Locate the cell with the specified text and output its (x, y) center coordinate. 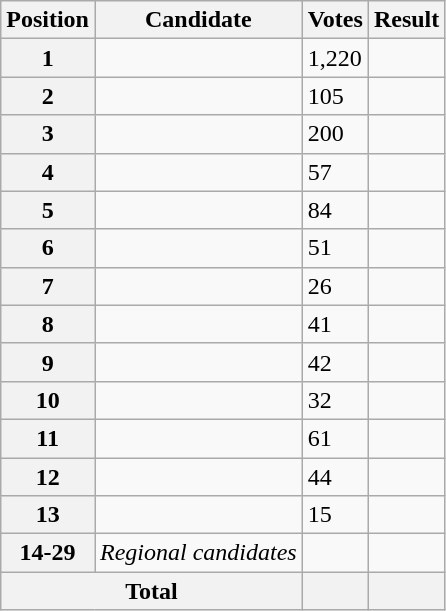
3 (48, 134)
57 (335, 172)
1,220 (335, 58)
61 (335, 438)
42 (335, 362)
7 (48, 286)
10 (48, 400)
84 (335, 210)
9 (48, 362)
11 (48, 438)
44 (335, 477)
41 (335, 324)
8 (48, 324)
6 (48, 248)
Candidate (198, 20)
Position (48, 20)
Result (406, 20)
Total (152, 591)
4 (48, 172)
32 (335, 400)
26 (335, 286)
Regional candidates (198, 553)
15 (335, 515)
5 (48, 210)
51 (335, 248)
1 (48, 58)
2 (48, 96)
12 (48, 477)
105 (335, 96)
200 (335, 134)
14-29 (48, 553)
13 (48, 515)
Votes (335, 20)
